Detect which cell encompasses the target text, then output its [x, y] center coordinate. 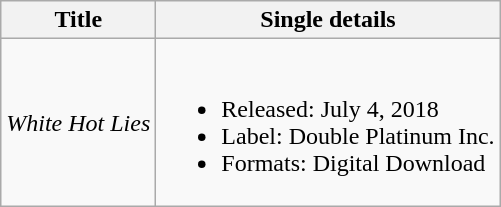
Released: July 4, 2018Label: Double Platinum Inc.Formats: Digital Download [328, 122]
Title [78, 20]
White Hot Lies [78, 122]
Single details [328, 20]
